For the text-containing cell, return its midpoint in (x, y) coordinate format. 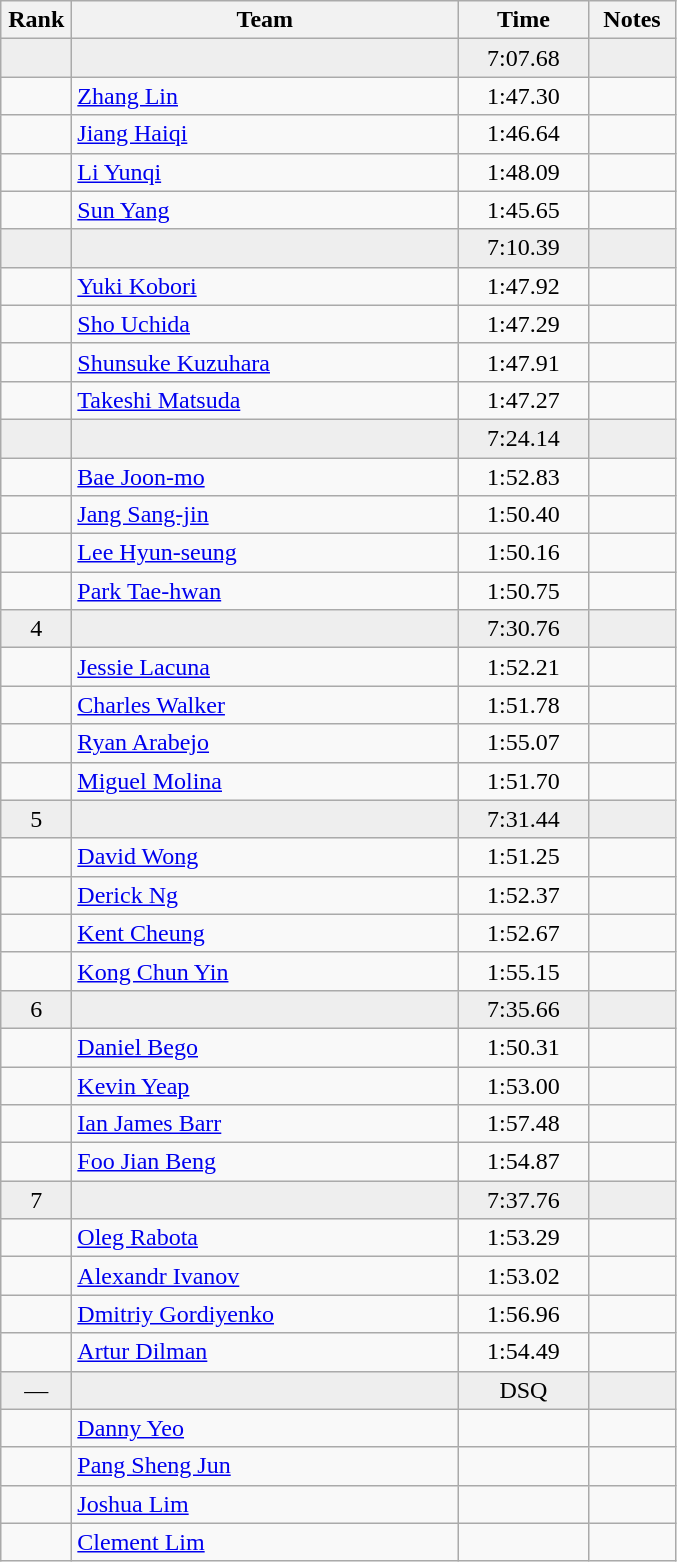
1:56.96 (524, 1314)
Ryan Arabejo (265, 743)
1:53.02 (524, 1276)
1:47.27 (524, 400)
Alexandr Ivanov (265, 1276)
1:47.30 (524, 96)
1:45.65 (524, 210)
Shunsuke Kuzuhara (265, 362)
1:47.91 (524, 362)
1:46.64 (524, 134)
1:52.21 (524, 667)
Derick Ng (265, 895)
1:53.00 (524, 1085)
Charles Walker (265, 705)
Sun Yang (265, 210)
1:54.87 (524, 1162)
1:54.49 (524, 1352)
David Wong (265, 857)
1:51.78 (524, 705)
7:31.44 (524, 819)
Takeshi Matsuda (265, 400)
Clement Lim (265, 1542)
Miguel Molina (265, 781)
Notes (632, 20)
Oleg Rabota (265, 1238)
Park Tae-hwan (265, 591)
Li Yunqi (265, 172)
7:35.66 (524, 1009)
7:24.14 (524, 438)
— (36, 1390)
Team (265, 20)
1:57.48 (524, 1124)
Pang Sheng Jun (265, 1466)
7:37.76 (524, 1200)
7:30.76 (524, 629)
Joshua Lim (265, 1504)
1:47.92 (524, 286)
7:07.68 (524, 58)
7:10.39 (524, 248)
1:50.31 (524, 1047)
1:51.70 (524, 781)
1:53.29 (524, 1238)
Zhang Lin (265, 96)
6 (36, 1009)
4 (36, 629)
1:50.16 (524, 553)
1:52.37 (524, 895)
Daniel Bego (265, 1047)
Kevin Yeap (265, 1085)
Dmitriy Gordiyenko (265, 1314)
Jang Sang-jin (265, 515)
Kong Chun Yin (265, 971)
1:52.67 (524, 933)
Artur Dilman (265, 1352)
Bae Joon-mo (265, 477)
Rank (36, 20)
7 (36, 1200)
Jessie Lacuna (265, 667)
Yuki Kobori (265, 286)
1:52.83 (524, 477)
1:50.75 (524, 591)
Jiang Haiqi (265, 134)
Foo Jian Beng (265, 1162)
DSQ (524, 1390)
1:51.25 (524, 857)
Danny Yeo (265, 1428)
1:48.09 (524, 172)
Sho Uchida (265, 324)
Lee Hyun-seung (265, 553)
Kent Cheung (265, 933)
Time (524, 20)
1:55.15 (524, 971)
1:50.40 (524, 515)
1:55.07 (524, 743)
5 (36, 819)
Ian James Barr (265, 1124)
1:47.29 (524, 324)
